Search for the cell housing the specified text and yield its [x, y] center coordinate. 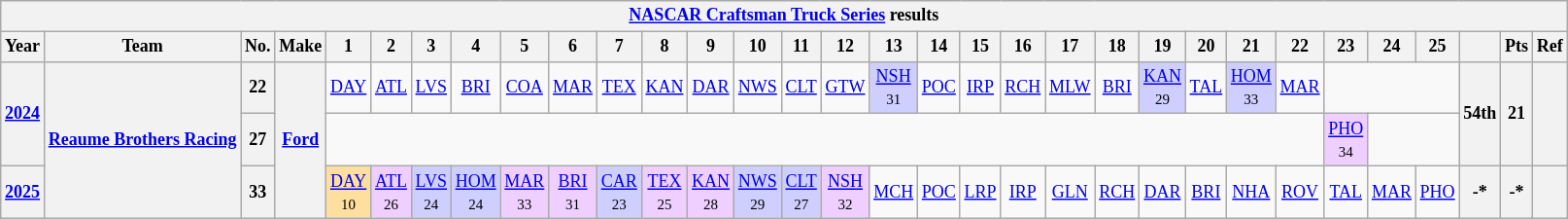
ATL26 [392, 192]
NWS29 [758, 192]
MAR33 [525, 192]
14 [938, 47]
MCH [894, 192]
25 [1438, 47]
23 [1346, 47]
ATL [392, 88]
KAN29 [1163, 88]
DAY [349, 88]
16 [1023, 47]
24 [1392, 47]
Pts [1517, 47]
NSH32 [845, 192]
5 [525, 47]
Team [142, 47]
7 [619, 47]
4 [476, 47]
PHO [1438, 192]
54th [1481, 113]
10 [758, 47]
LRP [980, 192]
12 [845, 47]
GLN [1071, 192]
20 [1206, 47]
NHA [1251, 192]
MLW [1071, 88]
GTW [845, 88]
3 [431, 47]
NASCAR Craftsman Truck Series results [784, 16]
33 [258, 192]
DAY10 [349, 192]
6 [573, 47]
15 [980, 47]
HOM24 [476, 192]
ROV [1300, 192]
9 [711, 47]
1 [349, 47]
CLT27 [801, 192]
Reaume Brothers Racing [142, 140]
TEX [619, 88]
27 [258, 140]
NWS [758, 88]
LVS24 [431, 192]
Make [301, 47]
TEX25 [665, 192]
CAR23 [619, 192]
HOM33 [1251, 88]
11 [801, 47]
2024 [23, 113]
8 [665, 47]
NSH31 [894, 88]
Ford [301, 140]
CLT [801, 88]
19 [1163, 47]
KAN28 [711, 192]
Year [23, 47]
18 [1117, 47]
17 [1071, 47]
PHO34 [1346, 140]
Ref [1550, 47]
BRI31 [573, 192]
2 [392, 47]
COA [525, 88]
KAN [665, 88]
2025 [23, 192]
13 [894, 47]
No. [258, 47]
LVS [431, 88]
